Detect which cell encompasses the target text, then output its (x, y) center coordinate. 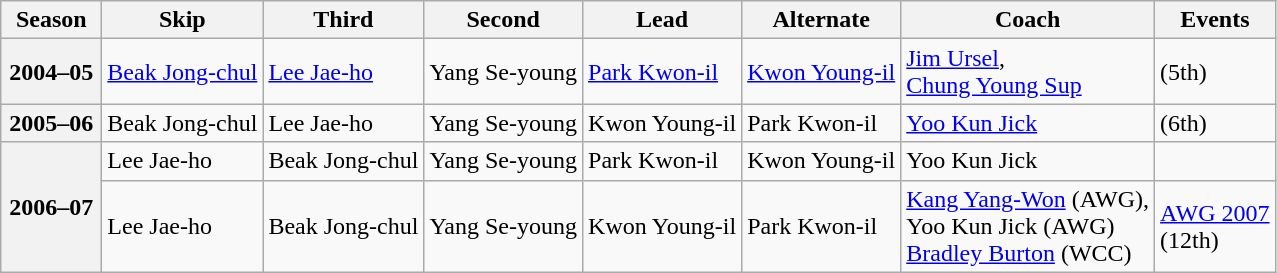
Jim Ursel,Chung Young Sup (1028, 72)
Season (52, 20)
2005–06 (52, 123)
Events (1215, 20)
Alternate (822, 20)
(6th) (1215, 123)
Skip (182, 20)
AWG 2007 (12th) (1215, 226)
Second (504, 20)
2004–05 (52, 72)
2006–07 (52, 207)
Third (344, 20)
Coach (1028, 20)
Lead (662, 20)
Kang Yang-Won (AWG),Yoo Kun Jick (AWG)Bradley Burton (WCC) (1028, 226)
(5th) (1215, 72)
